Return (x, y) of the center of cell containing provided text 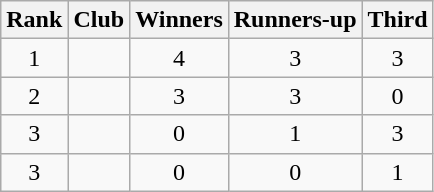
Rank (34, 20)
Runners-up (295, 20)
2 (34, 96)
4 (180, 58)
Winners (180, 20)
Club (99, 20)
Third (398, 20)
